From the cell containing the given text, extract its center point as [x, y] coordinate. 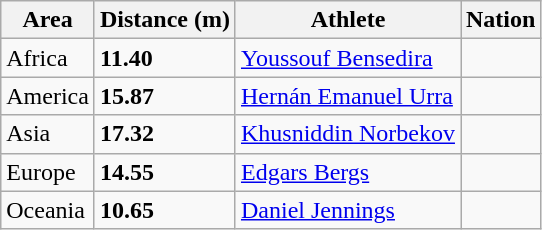
Oceania [48, 210]
Europe [48, 172]
Youssouf Bensedira [348, 58]
Khusniddin Norbekov [348, 134]
Area [48, 20]
10.65 [164, 210]
Edgars Bergs [348, 172]
Athlete [348, 20]
Nation [500, 20]
Africa [48, 58]
17.32 [164, 134]
Distance (m) [164, 20]
11.40 [164, 58]
Hernán Emanuel Urra [348, 96]
Asia [48, 134]
14.55 [164, 172]
Daniel Jennings [348, 210]
15.87 [164, 96]
America [48, 96]
